For the text-containing cell, return its midpoint in (x, y) coordinate format. 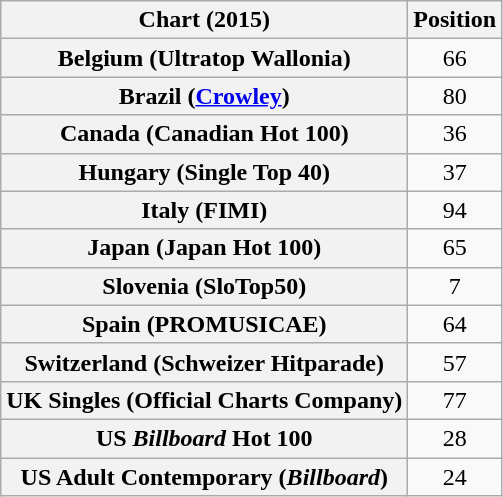
Canada (Canadian Hot 100) (204, 134)
US Adult Contemporary (Billboard) (204, 477)
Chart (2015) (204, 20)
Belgium (Ultratop Wallonia) (204, 58)
Spain (PROMUSICAE) (204, 324)
37 (455, 172)
80 (455, 96)
64 (455, 324)
66 (455, 58)
28 (455, 438)
UK Singles (Official Charts Company) (204, 400)
94 (455, 210)
Italy (FIMI) (204, 210)
57 (455, 362)
Position (455, 20)
36 (455, 134)
7 (455, 286)
US Billboard Hot 100 (204, 438)
Slovenia (SloTop50) (204, 286)
65 (455, 248)
Hungary (Single Top 40) (204, 172)
Brazil (Crowley) (204, 96)
24 (455, 477)
77 (455, 400)
Japan (Japan Hot 100) (204, 248)
Switzerland (Schweizer Hitparade) (204, 362)
